Pinpoint the cell where the given text exists, returning its [X, Y] midpoint coordinate. 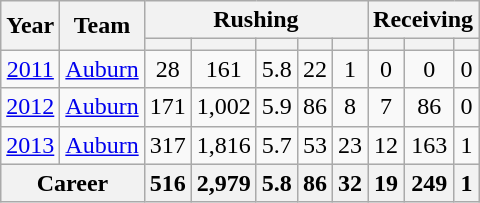
Team [102, 26]
5.7 [276, 145]
2,979 [224, 183]
317 [168, 145]
171 [168, 107]
5.9 [276, 107]
Year [30, 26]
161 [224, 69]
7 [386, 107]
1,002 [224, 107]
12 [386, 145]
2011 [30, 69]
249 [430, 183]
516 [168, 183]
19 [386, 183]
53 [314, 145]
2013 [30, 145]
Receiving [424, 20]
32 [350, 183]
23 [350, 145]
28 [168, 69]
Rushing [256, 20]
1,816 [224, 145]
163 [430, 145]
2012 [30, 107]
8 [350, 107]
22 [314, 69]
Career [72, 183]
